Pinpoint the cell where the given text exists, returning its (X, Y) midpoint coordinate. 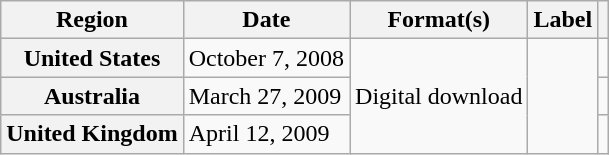
October 7, 2008 (266, 58)
United Kingdom (92, 134)
March 27, 2009 (266, 96)
Label (563, 20)
United States (92, 58)
Digital download (439, 96)
Format(s) (439, 20)
Date (266, 20)
April 12, 2009 (266, 134)
Region (92, 20)
Australia (92, 96)
